Locate the cell with the specified text and output its (x, y) center coordinate. 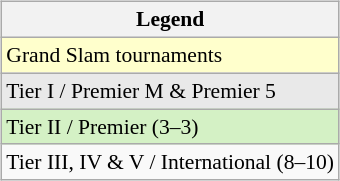
Tier III, IV & V / International (8–10) (170, 162)
Tier I / Premier M & Premier 5 (170, 91)
Grand Slam tournaments (170, 55)
Tier II / Premier (3–3) (170, 127)
Legend (170, 20)
